Pinpoint the cell where the given text exists, returning its [X, Y] midpoint coordinate. 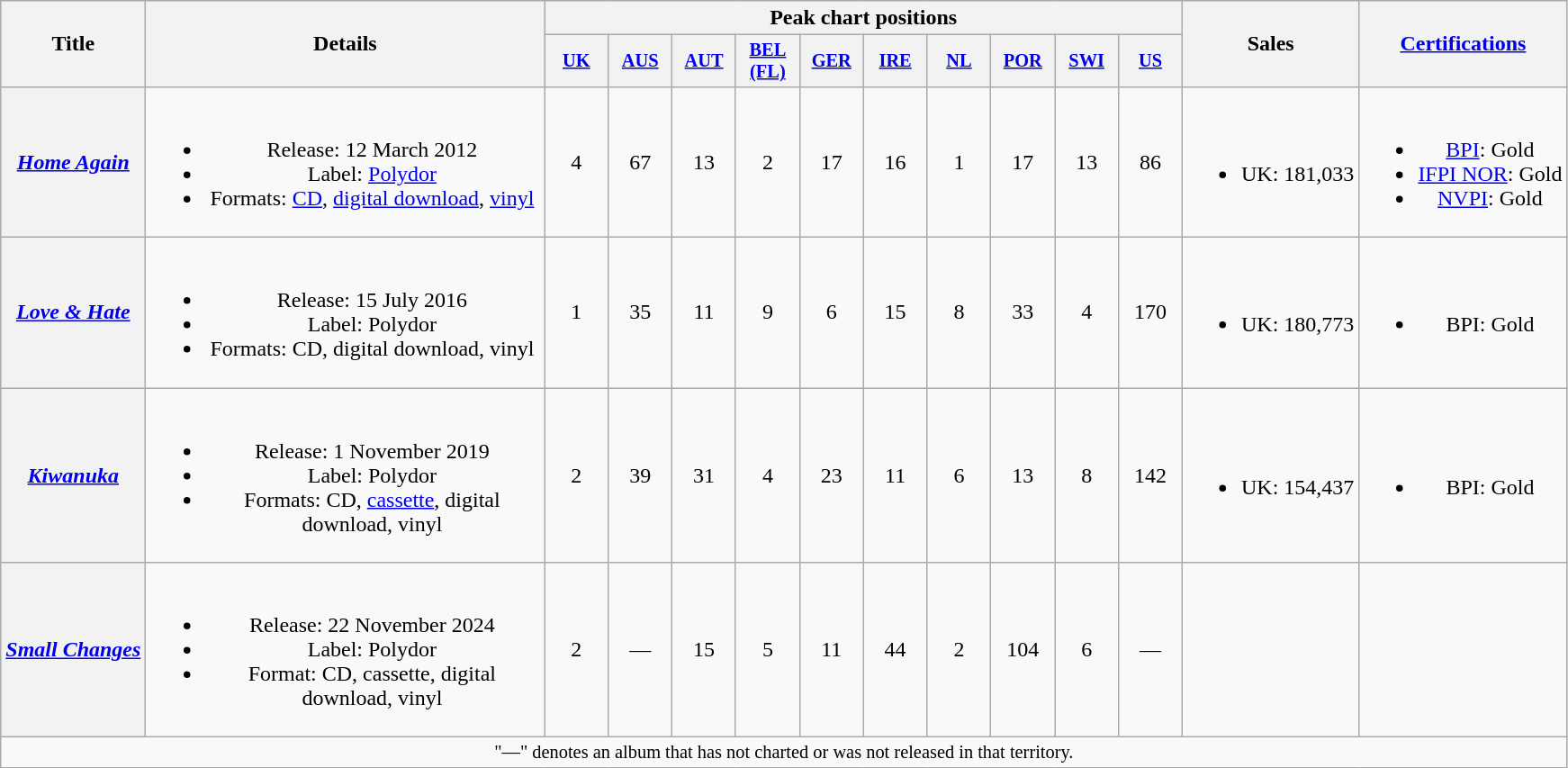
Home Again [74, 162]
Release: 22 November 2024Label: PolydorFormat: CD, cassette, digital download, vinyl [346, 650]
AUS [641, 61]
Release: 12 March 2012Label: PolydorFormats: CD, digital download, vinyl [346, 162]
Release: 15 July 2016Label: PolydorFormats: CD, digital download, vinyl [346, 313]
9 [767, 313]
16 [895, 162]
BEL (FL) [767, 61]
SWI [1087, 61]
IRE [895, 61]
Details [346, 44]
Love & Hate [74, 313]
AUT [704, 61]
US [1150, 61]
Small Changes [74, 650]
BPI: GoldIFPI NOR: GoldNVPI: Gold [1464, 162]
Sales [1270, 44]
Release: 1 November 2019Label: PolydorFormats: CD, cassette, digital download, vinyl [346, 475]
39 [641, 475]
Peak chart positions [864, 18]
Kiwanuka [74, 475]
NL [960, 61]
31 [704, 475]
35 [641, 313]
UK [576, 61]
170 [1150, 313]
86 [1150, 162]
Certifications [1464, 44]
33 [1023, 313]
UK: 154,437 [1270, 475]
142 [1150, 475]
23 [832, 475]
UK: 180,773 [1270, 313]
5 [767, 650]
104 [1023, 650]
POR [1023, 61]
Title [74, 44]
UK: 181,033 [1270, 162]
GER [832, 61]
67 [641, 162]
44 [895, 650]
"—" denotes an album that has not charted or was not released in that territory. [784, 753]
